Scan for the cell matching the given text and deliver its (x, y) coordinate at center. 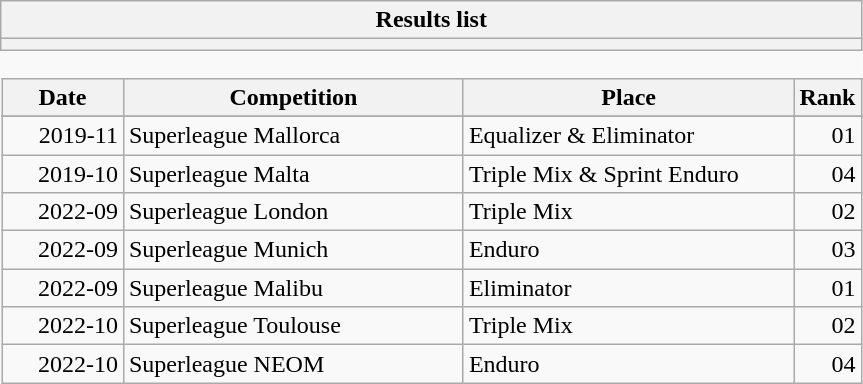
Rank (828, 97)
Eliminator (628, 288)
Superleague Malibu (293, 288)
Superleague Toulouse (293, 326)
03 (828, 250)
Superleague Munich (293, 250)
Competition (293, 97)
Superleague Malta (293, 173)
Equalizer & Eliminator (628, 135)
Results list (432, 20)
Place (628, 97)
Superleague London (293, 212)
2019-11 (63, 135)
Triple Mix & Sprint Enduro (628, 173)
2019-10 (63, 173)
Superleague Mallorca (293, 135)
Superleague NEOM (293, 364)
Date (63, 97)
